From the cell containing the given text, extract its center point as (X, Y) coordinate. 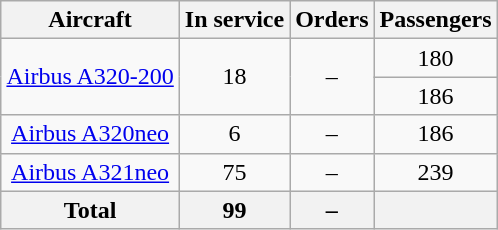
75 (234, 172)
18 (234, 77)
Aircraft (90, 20)
Orders (332, 20)
In service (234, 20)
Airbus A320-200 (90, 77)
Passengers (436, 20)
6 (234, 134)
180 (436, 58)
239 (436, 172)
99 (234, 210)
Airbus A321neo (90, 172)
Total (90, 210)
Airbus A320neo (90, 134)
